Extract the [x, y] coordinate from the center of the cell holding the provided text.  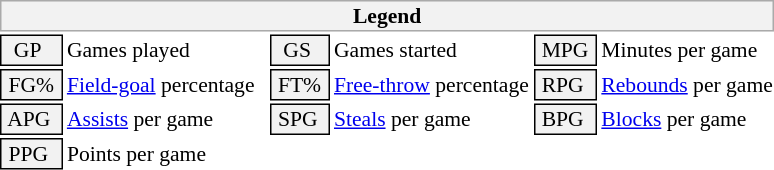
Legend [387, 16]
Rebounds per game [687, 85]
Free-throw percentage [431, 85]
GP [31, 50]
Assists per game [166, 120]
Points per game [166, 154]
PPG [31, 154]
APG [31, 120]
RPG [565, 85]
SPG [300, 120]
BPG [565, 120]
Field-goal percentage [166, 85]
Games started [431, 50]
GS [300, 50]
Blocks per game [687, 120]
Minutes per game [687, 50]
FG% [31, 85]
FT% [300, 85]
Games played [166, 50]
Steals per game [431, 120]
MPG [565, 50]
